Pinpoint the cell where the given text exists, returning its (x, y) midpoint coordinate. 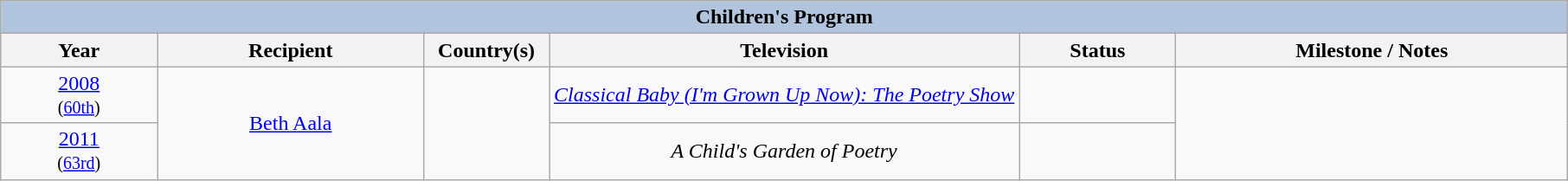
Milestone / Notes (1372, 50)
Classical Baby (I'm Grown Up Now): The Poetry Show (784, 95)
Country(s) (486, 50)
Recipient (291, 50)
Status (1097, 50)
Children's Program (784, 17)
Beth Aala (291, 123)
2008(60th) (80, 95)
Television (784, 50)
Year (80, 50)
2011(63rd) (80, 151)
A Child's Garden of Poetry (784, 151)
